From the cell containing the given text, extract its center point as [x, y] coordinate. 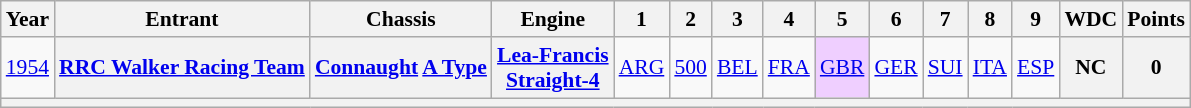
NC [1090, 68]
ITA [990, 68]
3 [738, 19]
6 [896, 19]
1954 [28, 68]
0 [1156, 68]
1 [642, 19]
Chassis [401, 19]
Lea-FrancisStraight-4 [553, 68]
8 [990, 19]
RRC Walker Racing Team [182, 68]
SUI [946, 68]
Year [28, 19]
BEL [738, 68]
Points [1156, 19]
ESP [1036, 68]
7 [946, 19]
Engine [553, 19]
ARG [642, 68]
500 [690, 68]
2 [690, 19]
Connaught A Type [401, 68]
9 [1036, 19]
Entrant [182, 19]
GER [896, 68]
4 [789, 19]
WDC [1090, 19]
5 [842, 19]
FRA [789, 68]
GBR [842, 68]
